Return the (x, y) coordinate for the center point of the cell that contains the specified text.  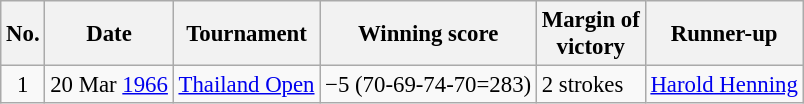
−5 (70-69-74-70=283) (428, 85)
Margin ofvictory (590, 34)
No. (23, 34)
20 Mar 1966 (109, 85)
Winning score (428, 34)
Harold Henning (724, 85)
2 strokes (590, 85)
Runner-up (724, 34)
Tournament (246, 34)
1 (23, 85)
Date (109, 34)
Thailand Open (246, 85)
